Determine the (x, y) coordinate at the center of the cell enclosing the given text.  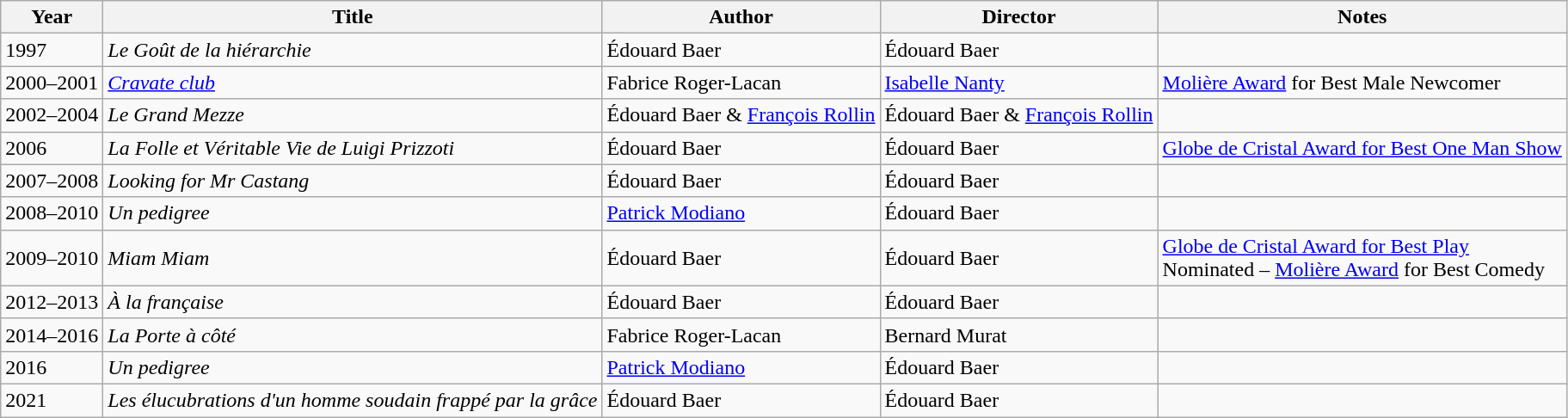
2021 (52, 400)
Le Grand Mezze (353, 115)
Notes (1362, 17)
2007–2008 (52, 181)
Bernard Murat (1018, 335)
2014–2016 (52, 335)
2009–2010 (52, 258)
Molière Award for Best Male Newcomer (1362, 83)
Miam Miam (353, 258)
À la française (353, 302)
2000–2001 (52, 83)
Cravate club (353, 83)
Le Goût de la hiérarchie (353, 50)
Looking for Mr Castang (353, 181)
Director (1018, 17)
2012–2013 (52, 302)
La Folle et Véritable Vie de Luigi Prizzoti (353, 148)
Globe de Cristal Award for Best PlayNominated – Molière Award for Best Comedy (1362, 258)
Isabelle Nanty (1018, 83)
Les élucubrations d'un homme soudain frappé par la grâce (353, 400)
2002–2004 (52, 115)
La Porte à côté (353, 335)
2006 (52, 148)
2008–2010 (52, 213)
Year (52, 17)
Globe de Cristal Award for Best One Man Show (1362, 148)
2016 (52, 367)
Title (353, 17)
Author (741, 17)
1997 (52, 50)
